Return the [x, y] coordinate for the center point of the cell that contains the specified text.  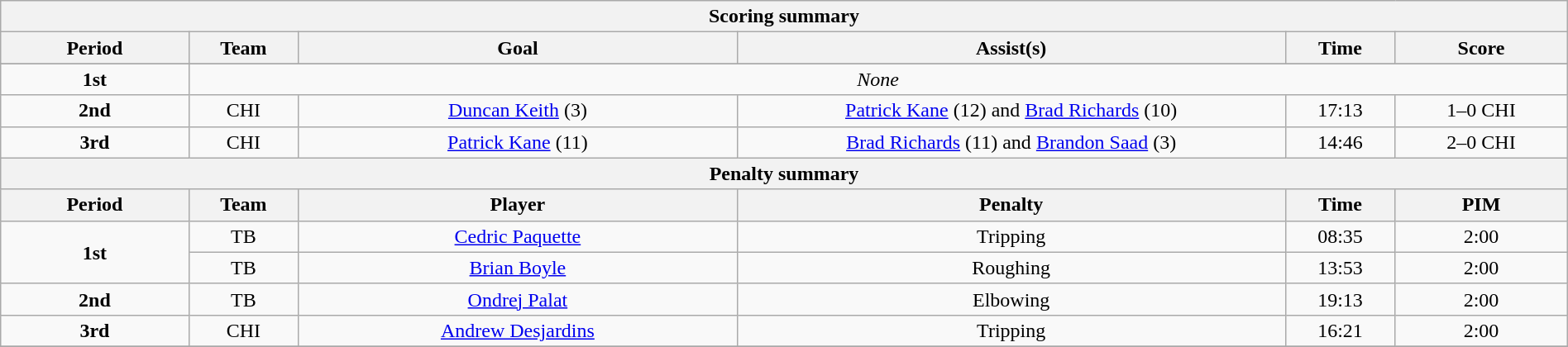
Roughing [1011, 268]
Brian Boyle [518, 268]
Duncan Keith (3) [518, 111]
2–0 CHI [1481, 142]
Elbowing [1011, 299]
Scoring summary [784, 17]
14:46 [1340, 142]
Ondrej Palat [518, 299]
Assist(s) [1011, 48]
Patrick Kane (12) and Brad Richards (10) [1011, 111]
None [878, 79]
Goal [518, 48]
Score [1481, 48]
19:13 [1340, 299]
Penalty [1011, 205]
Patrick Kane (11) [518, 142]
08:35 [1340, 236]
Cedric Paquette [518, 236]
13:53 [1340, 268]
Andrew Desjardins [518, 330]
Player [518, 205]
PIM [1481, 205]
17:13 [1340, 111]
1–0 CHI [1481, 111]
16:21 [1340, 330]
Brad Richards (11) and Brandon Saad (3) [1011, 142]
Penalty summary [784, 173]
